Extract the [X, Y] coordinate from the center of the cell holding the provided text.  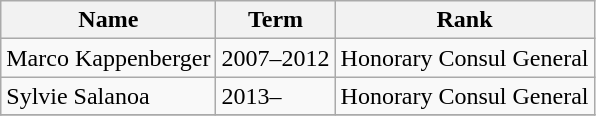
Term [276, 20]
2013– [276, 96]
Name [108, 20]
Rank [464, 20]
Marco Kappenberger [108, 58]
Sylvie Salanoa [108, 96]
2007–2012 [276, 58]
